Return the (x, y) coordinate for the center point of the cell that contains the specified text.  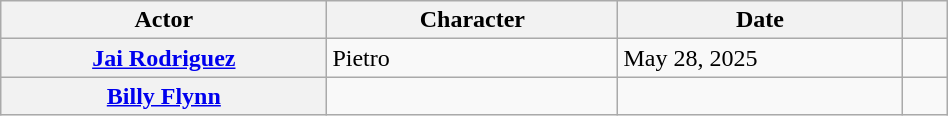
Pietro (472, 58)
Billy Flynn (164, 96)
Actor (164, 20)
May 28, 2025 (760, 58)
Date (760, 20)
Character (472, 20)
Jai Rodriguez (164, 58)
